Determine the (x, y) coordinate at the center of the cell enclosing the given text.  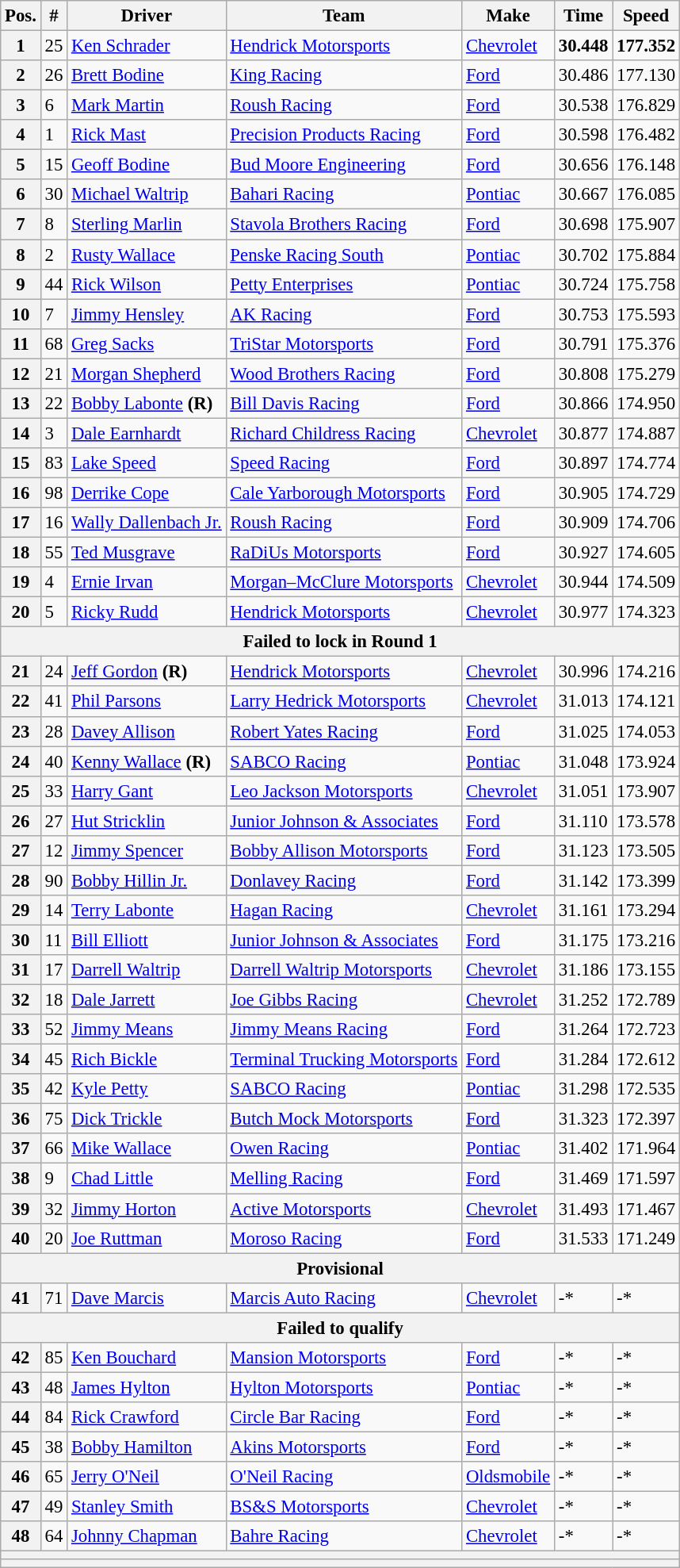
Geoff Bodine (147, 165)
Bud Moore Engineering (344, 165)
30.909 (583, 523)
James Hylton (147, 1387)
Team (344, 16)
Wood Brothers Racing (344, 374)
171.597 (647, 1179)
174.729 (647, 493)
Dale Earnhardt (147, 433)
175.279 (647, 374)
30.877 (583, 433)
174.950 (647, 404)
Failed to qualify (341, 1328)
174.605 (647, 553)
Dick Trickle (147, 1119)
Active Motorsports (344, 1209)
173.294 (647, 911)
Bobby Hillin Jr. (147, 880)
Chad Little (147, 1179)
Phil Parsons (147, 702)
31.048 (583, 761)
55 (54, 553)
30.977 (583, 612)
98 (54, 493)
30.724 (583, 284)
Leo Jackson Motorsports (344, 791)
31.402 (583, 1149)
49 (54, 1507)
173.505 (647, 851)
30.538 (583, 105)
Jimmy Horton (147, 1209)
174.121 (647, 702)
Driver (147, 16)
31.142 (583, 880)
30.996 (583, 672)
175.593 (647, 314)
Butch Mock Motorsports (344, 1119)
Larry Hedrick Motorsports (344, 702)
31.051 (583, 791)
30.667 (583, 194)
TriStar Motorsports (344, 343)
Owen Racing (344, 1149)
31.298 (583, 1089)
171.964 (647, 1149)
174.216 (647, 672)
31.264 (583, 1029)
Bobby Labonte (R) (147, 404)
Marcis Auto Racing (344, 1298)
AK Racing (344, 314)
175.376 (647, 343)
30.866 (583, 404)
Oldsmobile (509, 1477)
34 (21, 1060)
Provisional (341, 1268)
30.598 (583, 135)
Ted Musgrave (147, 553)
71 (54, 1298)
172.535 (647, 1089)
175.884 (647, 255)
# (54, 16)
Jimmy Spencer (147, 851)
Speed (647, 16)
174.774 (647, 463)
Darrell Waltrip Motorsports (344, 970)
31.123 (583, 851)
65 (54, 1477)
Circle Bar Racing (344, 1417)
Hylton Motorsports (344, 1387)
Johnny Chapman (147, 1536)
Moroso Racing (344, 1238)
Bahre Racing (344, 1536)
Stanley Smith (147, 1507)
Make (509, 16)
172.789 (647, 1000)
Cale Yarborough Motorsports (344, 493)
Terry Labonte (147, 911)
31.013 (583, 702)
173.216 (647, 940)
Ken Bouchard (147, 1358)
Terminal Trucking Motorsports (344, 1060)
Jimmy Means (147, 1029)
176.482 (647, 135)
Jeff Gordon (R) (147, 672)
90 (54, 880)
Precision Products Racing (344, 135)
171.467 (647, 1209)
Joe Ruttman (147, 1238)
173.924 (647, 761)
29 (21, 911)
30.927 (583, 553)
Harry Gant (147, 791)
Ernie Irvan (147, 582)
Mansion Motorsports (344, 1358)
Mike Wallace (147, 1149)
Derrike Cope (147, 493)
19 (21, 582)
Sterling Marlin (147, 224)
Bill Davis Racing (344, 404)
43 (21, 1387)
31.025 (583, 731)
Dave Marcis (147, 1298)
Failed to lock in Round 1 (341, 642)
30.448 (583, 46)
171.249 (647, 1238)
83 (54, 463)
30.486 (583, 75)
RaDiUs Motorsports (344, 553)
Jimmy Hensley (147, 314)
85 (54, 1358)
30.753 (583, 314)
Penske Racing South (344, 255)
Wally Dallenbach Jr. (147, 523)
174.323 (647, 612)
Bahari Racing (344, 194)
31.469 (583, 1179)
Morgan–McClure Motorsports (344, 582)
52 (54, 1029)
Dale Jarrett (147, 1000)
176.829 (647, 105)
46 (21, 1477)
31.323 (583, 1119)
Richard Childress Racing (344, 433)
36 (21, 1119)
Ricky Rudd (147, 612)
174.887 (647, 433)
Joe Gibbs Racing (344, 1000)
Morgan Shepherd (147, 374)
Jerry O'Neil (147, 1477)
172.723 (647, 1029)
Greg Sacks (147, 343)
37 (21, 1149)
174.509 (647, 582)
Rick Crawford (147, 1417)
King Racing (344, 75)
176.085 (647, 194)
Melling Racing (344, 1179)
84 (54, 1417)
Robert Yates Racing (344, 731)
176.148 (647, 165)
10 (21, 314)
172.612 (647, 1060)
30.905 (583, 493)
174.053 (647, 731)
Rich Bickle (147, 1060)
30.656 (583, 165)
Hut Stricklin (147, 821)
47 (21, 1507)
31.533 (583, 1238)
174.706 (647, 523)
Time (583, 16)
Rick Wilson (147, 284)
BS&S Motorsports (344, 1507)
30.808 (583, 374)
30.702 (583, 255)
30.698 (583, 224)
173.907 (647, 791)
64 (54, 1536)
Hagan Racing (344, 911)
31.161 (583, 911)
Pos. (21, 16)
31.175 (583, 940)
Michael Waltrip (147, 194)
31.284 (583, 1060)
Bobby Hamilton (147, 1447)
75 (54, 1119)
172.397 (647, 1119)
Brett Bodine (147, 75)
Petty Enterprises (344, 284)
Bobby Allison Motorsports (344, 851)
31.493 (583, 1209)
Darrell Waltrip (147, 970)
Akins Motorsports (344, 1447)
30.791 (583, 343)
31.110 (583, 821)
175.907 (647, 224)
175.758 (647, 284)
Lake Speed (147, 463)
Kenny Wallace (R) (147, 761)
13 (21, 404)
68 (54, 343)
Stavola Brothers Racing (344, 224)
Davey Allison (147, 731)
30.897 (583, 463)
Bill Elliott (147, 940)
177.130 (647, 75)
31.252 (583, 1000)
30.944 (583, 582)
23 (21, 731)
Speed Racing (344, 463)
35 (21, 1089)
Kyle Petty (147, 1089)
O'Neil Racing (344, 1477)
Ken Schrader (147, 46)
31 (21, 970)
Donlavey Racing (344, 880)
66 (54, 1149)
173.399 (647, 880)
Jimmy Means Racing (344, 1029)
173.578 (647, 821)
31.186 (583, 970)
Rick Mast (147, 135)
Mark Martin (147, 105)
39 (21, 1209)
Rusty Wallace (147, 255)
173.155 (647, 970)
177.352 (647, 46)
